For the text-containing cell, return its midpoint in [X, Y] coordinate format. 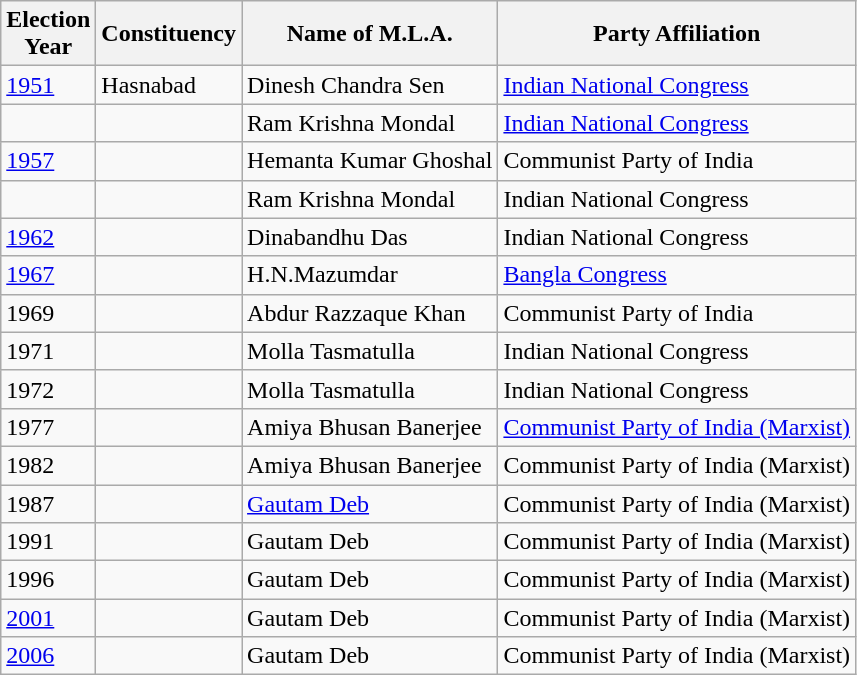
Party Affiliation [677, 34]
1967 [48, 275]
Dinabandhu Das [370, 237]
H.N.Mazumdar [370, 275]
Constituency [169, 34]
1972 [48, 389]
1991 [48, 542]
1982 [48, 465]
1962 [48, 237]
Hemanta Kumar Ghoshal [370, 161]
Bangla Congress [677, 275]
2006 [48, 656]
Dinesh Chandra Sen [370, 85]
Abdur Razzaque Khan [370, 313]
1951 [48, 85]
Name of M.L.A. [370, 34]
1957 [48, 161]
1969 [48, 313]
1996 [48, 580]
Election Year [48, 34]
Hasnabad [169, 85]
2001 [48, 618]
1971 [48, 351]
1987 [48, 503]
1977 [48, 427]
